Scan for the cell matching the given text and deliver its (X, Y) coordinate at center. 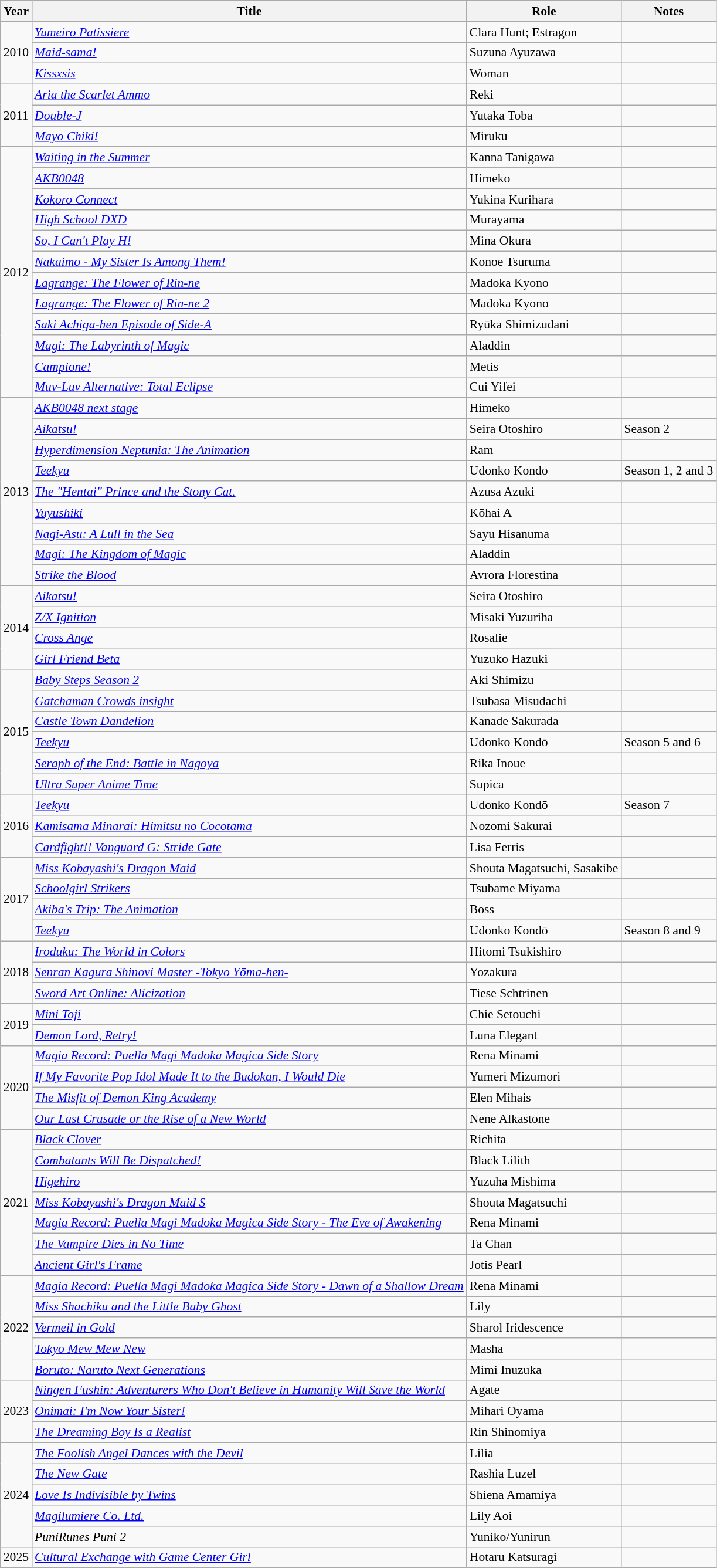
The New Gate (249, 1474)
Our Last Crusade or the Rise of a New World (249, 1119)
Nozomi Sakurai (544, 827)
Vermeil in Gold (249, 1328)
Hotaru Katsuragi (544, 1557)
Cultural Exchange with Game Center Girl (249, 1557)
Sayu Hisanuma (544, 534)
2020 (16, 1087)
Agate (544, 1390)
2014 (16, 628)
So, I Can't Play H! (249, 241)
Yukina Kurihara (544, 199)
Shouta Magatsuchi, Sasakibe (544, 868)
Lisa Ferris (544, 847)
Lily (544, 1307)
The Dreaming Boy Is a Realist (249, 1432)
2025 (16, 1557)
Aki Shimizu (544, 680)
Magi: The Kingdom of Magic (249, 554)
Combatants Will Be Dispatched! (249, 1161)
Lily Aoi (544, 1516)
Season 7 (669, 805)
Boruto: Naruto Next Generations (249, 1370)
Season 8 and 9 (669, 931)
Waiting in the Summer (249, 158)
2019 (16, 1024)
Tsubame Miyama (544, 889)
Kamisama Minarai: Himitsu no Cocotama (249, 827)
Baby Steps Season 2 (249, 680)
Boss (544, 910)
Luna Elegant (544, 1035)
AKB0048 (249, 178)
Love Is Indivisible by Twins (249, 1495)
Tsubasa Misudachi (544, 701)
2022 (16, 1327)
Lagrange: The Flower of Rin-ne (249, 283)
Kissxsis (249, 74)
If My Favorite Pop Idol Made It to the Budokan, I Would Die (249, 1077)
Ningen Fushin: Adventurers Who Don't Believe in Humanity Will Save the World (249, 1390)
Yutaka Toba (544, 116)
Magia Record: Puella Magi Madoka Magica Side Story - Dawn of a Shallow Dream (249, 1286)
Black Lilith (544, 1161)
Seraph of the End: Battle in Nagoya (249, 764)
2017 (16, 899)
Nakaimo - My Sister Is Among Them! (249, 262)
Clara Hunt; Estragon (544, 32)
Azusa Azuki (544, 492)
Maid-sama! (249, 53)
Shiena Amamiya (544, 1495)
Kanade Sakurada (544, 722)
Elen Mihais (544, 1098)
Sword Art Online: Alicization (249, 994)
Season 5 and 6 (669, 743)
Double-J (249, 116)
Akiba's Trip: The Animation (249, 910)
Ram (544, 450)
Mina Okura (544, 241)
Yuzuko Hazuki (544, 659)
Yumeiro Patissiere (249, 32)
Cross Ange (249, 638)
Woman (544, 74)
Misaki Yuzuriha (544, 617)
Senran Kagura Shinovi Master -Tokyo Yōma-hen- (249, 973)
Supica (544, 784)
2011 (16, 116)
Z/X Ignition (249, 617)
Hitomi Tsukishiro (544, 951)
Season 1, 2 and 3 (669, 471)
Masha (544, 1349)
PuniRunes Puni 2 (249, 1537)
Notes (669, 11)
Richita (544, 1140)
Nene Alkastone (544, 1119)
2018 (16, 973)
Magilumiere Co. Ltd. (249, 1516)
Jotis Pearl (544, 1265)
Murayama (544, 220)
Muv-Luv Alternative: Total Eclipse (249, 387)
2016 (16, 826)
Reki (544, 95)
2021 (16, 1203)
AKB0048 next stage (249, 408)
Ryūka Shimizudani (544, 325)
Kōhai A (544, 513)
2024 (16, 1495)
Gatchaman Crowds insight (249, 701)
Yuzuha Mishima (544, 1181)
Avrora Florestina (544, 575)
Iroduku: The World in Colors (249, 951)
2010 (16, 53)
Season 2 (669, 429)
Onimai: I'm Now Your Sister! (249, 1411)
Black Clover (249, 1140)
Yumeri Mizumori (544, 1077)
Sharol Iridescence (544, 1328)
2012 (16, 273)
Strike the Blood (249, 575)
High School DXD (249, 220)
Miruku (544, 137)
Cardfight!! Vanguard G: Stride Gate (249, 847)
Magia Record: Puella Magi Madoka Magica Side Story - The Eve of Awakening (249, 1223)
Demon Lord, Retry! (249, 1035)
Magia Record: Puella Magi Madoka Magica Side Story (249, 1056)
Rin Shinomiya (544, 1432)
Girl Friend Beta (249, 659)
Hyperdimension Neptunia: The Animation (249, 450)
Role (544, 11)
Mayo Chiki! (249, 137)
Rosalie (544, 638)
Konoe Tsuruma (544, 262)
Title (249, 11)
Higehiro (249, 1181)
Saki Achiga-hen Episode of Side-A (249, 325)
Rika Inoue (544, 764)
Tiese Schtrinen (544, 994)
Chie Setouchi (544, 1014)
The Foolish Angel Dances with the Devil (249, 1453)
Suzuna Ayuzawa (544, 53)
Year (16, 11)
Magi: The Labyrinth of Magic (249, 346)
Yuyushiki (249, 513)
Shouta Magatsuchi (544, 1203)
Yozakura (544, 973)
Kokoro Connect (249, 199)
The Misfit of Demon King Academy (249, 1098)
Nagi-Asu: A Lull in the Sea (249, 534)
Ta Chan (544, 1244)
Rashia Luzel (544, 1474)
Yuniko/Yunirun (544, 1537)
Tokyo Mew Mew New (249, 1349)
Mini Toji (249, 1014)
Ultra Super Anime Time (249, 784)
Campione! (249, 367)
Schoolgirl Strikers (249, 889)
2023 (16, 1411)
Udonko Kondo (544, 471)
The "Hentai" Prince and the Stony Cat. (249, 492)
The Vampire Dies in No Time (249, 1244)
Mihari Oyama (544, 1411)
2013 (16, 492)
Kanna Tanigawa (544, 158)
Cui Yifei (544, 387)
Mimi Inuzuka (544, 1370)
Lilia (544, 1453)
Ancient Girl's Frame (249, 1265)
Aria the Scarlet Ammo (249, 95)
Metis (544, 367)
Miss Kobayashi's Dragon Maid (249, 868)
2015 (16, 732)
Lagrange: The Flower of Rin-ne 2 (249, 304)
Miss Kobayashi's Dragon Maid S (249, 1203)
Castle Town Dandelion (249, 722)
Miss Shachiku and the Little Baby Ghost (249, 1307)
